Detect which cell encompasses the target text, then output its [x, y] center coordinate. 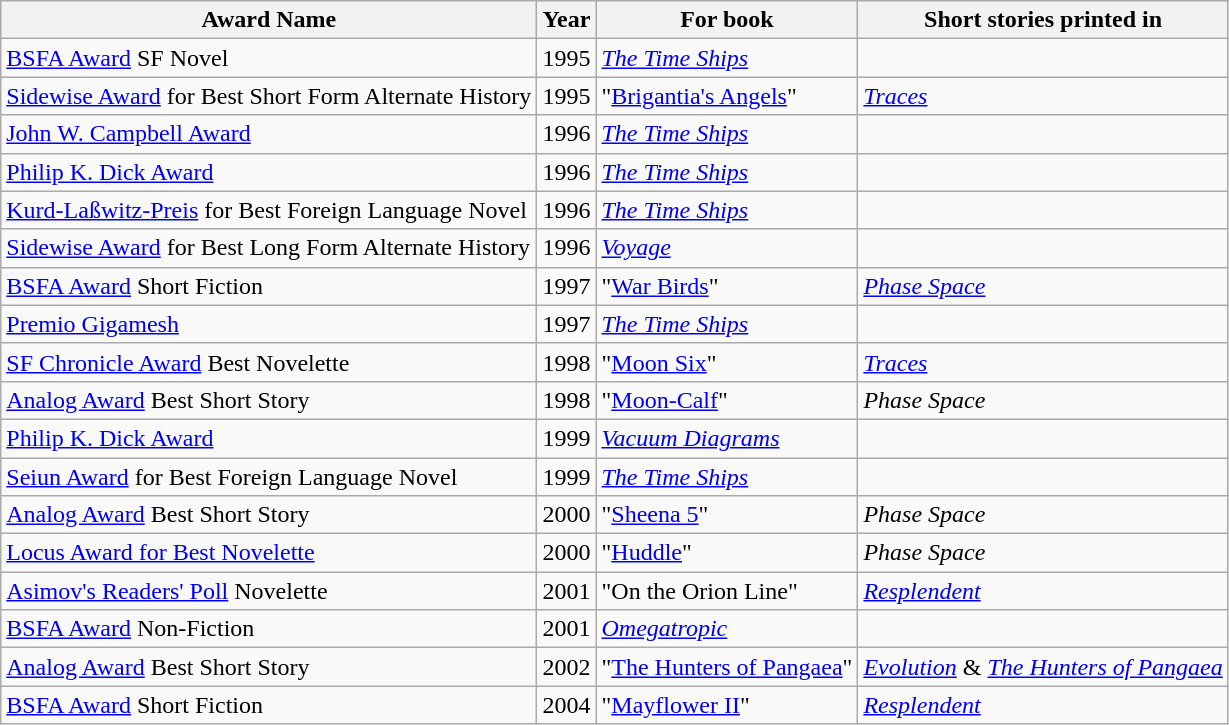
Locus Award for Best Novelette [269, 553]
"On the Orion Line" [727, 591]
BSFA Award Non-Fiction [269, 629]
Seiun Award for Best Foreign Language Novel [269, 477]
Sidewise Award for Best Long Form Alternate History [269, 248]
John W. Campbell Award [269, 134]
SF Chronicle Award Best Novelette [269, 362]
Year [566, 20]
Premio Gigamesh [269, 324]
BSFA Award SF Novel [269, 58]
2004 [566, 705]
"Moon Six" [727, 362]
"Sheena 5" [727, 515]
"Brigantia's Angels" [727, 96]
"Mayflower II" [727, 705]
"War Birds" [727, 286]
Omegatropic [727, 629]
Asimov's Readers' Poll Novelette [269, 591]
2002 [566, 667]
"Huddle" [727, 553]
Sidewise Award for Best Short Form Alternate History [269, 96]
Award Name [269, 20]
"Moon-Calf" [727, 400]
"The Hunters of Pangaea" [727, 667]
Vacuum Diagrams [727, 438]
For book [727, 20]
Voyage [727, 248]
Short stories printed in [1043, 20]
Evolution & The Hunters of Pangaea [1043, 667]
Kurd-Laßwitz-Preis for Best Foreign Language Novel [269, 210]
